Pinpoint the cell where the given text exists, returning its (X, Y) midpoint coordinate. 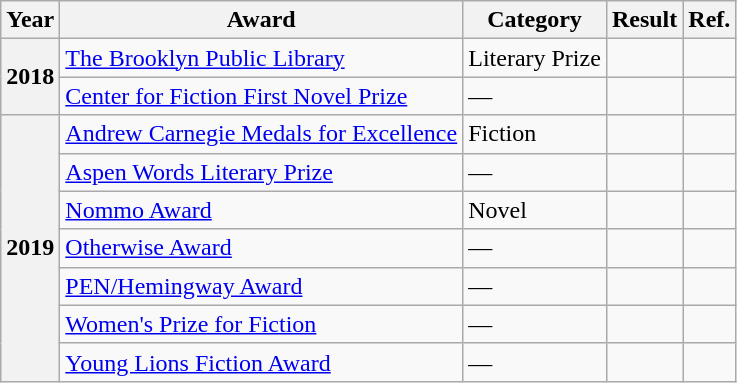
Otherwise Award (262, 248)
The Brooklyn Public Library (262, 58)
Young Lions Fiction Award (262, 362)
Women's Prize for Fiction (262, 324)
Fiction (535, 134)
Novel (535, 210)
2019 (30, 248)
Result (644, 20)
2018 (30, 77)
Nommo Award (262, 210)
Year (30, 20)
PEN/Hemingway Award (262, 286)
Aspen Words Literary Prize (262, 172)
Andrew Carnegie Medals for Excellence (262, 134)
Category (535, 20)
Ref. (710, 20)
Award (262, 20)
Literary Prize (535, 58)
Center for Fiction First Novel Prize (262, 96)
